Provide the (X, Y) coordinate of the cell's center where the given text is located.  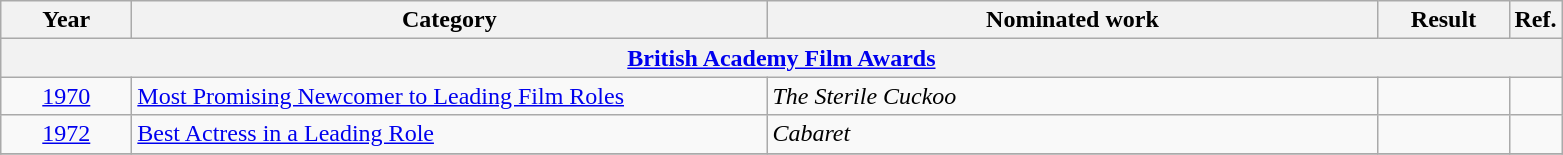
1970 (66, 96)
Result (1444, 20)
Nominated work (1072, 20)
Ref. (1536, 20)
British Academy Film Awards (782, 58)
Year (66, 20)
Category (450, 20)
1972 (66, 134)
Most Promising Newcomer to Leading Film Roles (450, 96)
Best Actress in a Leading Role (450, 134)
The Sterile Cuckoo (1072, 96)
Cabaret (1072, 134)
